For the text-containing cell, return its midpoint in [x, y] coordinate format. 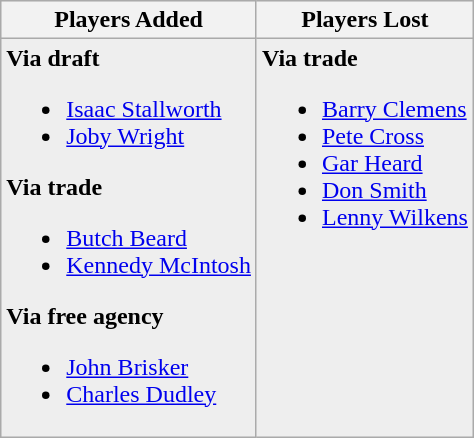
Via draftIsaac StallworthJoby WrightVia tradeButch BeardKennedy McIntoshVia free agencyJohn BriskerCharles Dudley [129, 238]
Players Added [129, 20]
Players Lost [364, 20]
Via tradeBarry ClemensPete Cross Gar HeardDon SmithLenny Wilkens [364, 238]
